Locate the cell with the specified text and output its [X, Y] center coordinate. 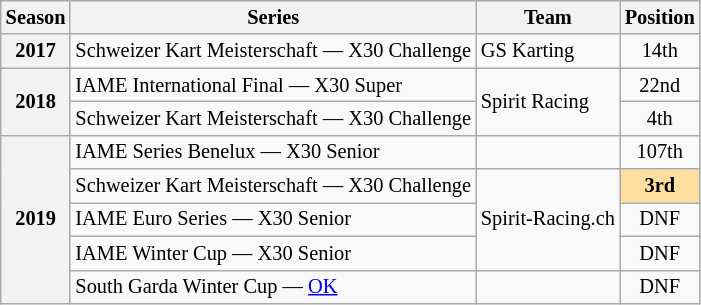
14th [660, 51]
IAME Winter Cup — X30 Senior [272, 253]
GS Karting [548, 51]
Team [548, 17]
Spirit Racing [548, 102]
3rd [660, 186]
107th [660, 152]
Season [36, 17]
4th [660, 118]
2018 [36, 102]
2019 [36, 219]
IAME Euro Series — X30 Senior [272, 219]
Spirit-Racing.ch [548, 220]
2017 [36, 51]
Position [660, 17]
IAME International Final — X30 Super [272, 85]
IAME Series Benelux — X30 Senior [272, 152]
Series [272, 17]
22nd [660, 85]
South Garda Winter Cup — OK [272, 287]
